Return (X, Y) of the center of cell containing provided text 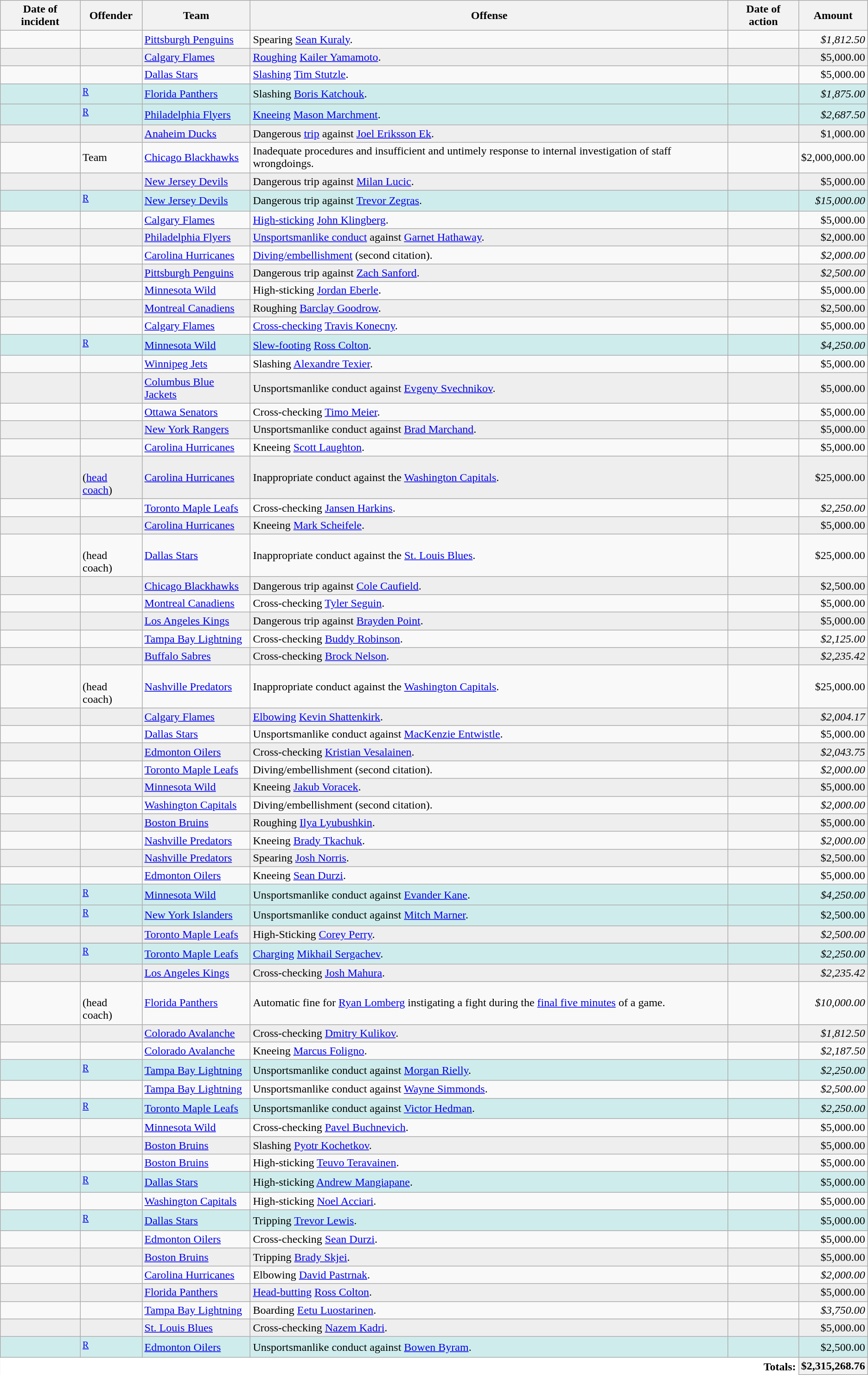
Kneeing Jakub Voracek. (489, 787)
Kneeing Mark Scheifele. (489, 525)
Elbowing David Pastrnak. (489, 1275)
Unsportsmanlike conduct against Brad Marchand. (489, 430)
Inappropriate conduct against the St. Louis Blues. (489, 555)
$10,000.00 (833, 1003)
Unsportsmanlike conduct against Mitch Marner. (489, 916)
Date of incident (40, 16)
Cross-checking Pavel Buchnevich. (489, 1128)
High-sticking John Klingberg. (489, 220)
Kneeing Sean Durzi. (489, 875)
$2,687.50 (833, 115)
$15,000.00 (833, 200)
Cross-checking Tyler Seguin. (489, 603)
$2,000,000.00 (833, 158)
Spearing Josh Norris. (489, 858)
Boarding Eetu Luostarinen. (489, 1310)
Amount (833, 16)
Roughing Kailer Yamamoto. (489, 57)
Cross-checking Jansen Harkins. (489, 508)
Dangerous trip against Cole Caufield. (489, 585)
St. Louis Blues (196, 1328)
Cross-checking Josh Mahura. (489, 973)
Kneeing Brady Tkachuk. (489, 840)
New York Islanders (196, 916)
Kneeing Mason Marchment. (489, 115)
Head-butting Ross Colton. (489, 1292)
$2,125.00 (833, 639)
Cross-checking Sean Durzi. (489, 1240)
$2,043.75 (833, 752)
High-sticking Andrew Mangiapane. (489, 1182)
$1,875.00 (833, 94)
Slashing Boris Katchouk. (489, 94)
Slashing Pyotr Kochetkov. (489, 1145)
Offender (111, 16)
Kneeing Marcus Foligno. (489, 1051)
High-sticking Noel Acciari. (489, 1201)
$2,315,268.76 (833, 1366)
Cross-checking Buddy Robinson. (489, 639)
Date of action (763, 16)
Unsportsmanlike conduct against Evgeny Svechnikov. (489, 388)
Ottawa Senators (196, 412)
Dangerous trip against Trevor Zegras. (489, 200)
Dangerous trip against Brayden Point. (489, 621)
Automatic fine for Ryan Lomberg instigating a fight during the final five minutes of a game. (489, 1003)
$1,000.00 (833, 134)
Spearing Sean Kuraly. (489, 39)
Cross-checking Nazem Kadri. (489, 1328)
Inadequate procedures and insufficient and untimely response to internal investigation of staff wrongdoings. (489, 158)
Unsportsmanlike conduct against Wayne Simmonds. (489, 1089)
Slew-footing Ross Colton. (489, 345)
Slashing Tim Stutzle. (489, 75)
Cross-checking Brock Nelson. (489, 656)
Unsportsmanlike conduct against Morgan Rielly. (489, 1070)
Winnipeg Jets (196, 364)
Totals: (400, 1366)
High-sticking Teuvo Teravainen. (489, 1163)
Dangerous trip against Zach Sanford. (489, 273)
Buffalo Sabres (196, 656)
Dangerous trip against Joel Eriksson Ek. (489, 134)
Kneeing Scott Laughton. (489, 447)
Charging Mikhail Sergachev. (489, 954)
Tripping Brady Skjei. (489, 1257)
High-sticking Jordan Eberle. (489, 290)
Dangerous trip against Milan Lucic. (489, 181)
Tripping Trevor Lewis. (489, 1220)
$3,750.00 (833, 1310)
Unsportsmanlike conduct against Bowen Byram. (489, 1347)
Offense (489, 16)
Roughing Barclay Goodrow. (489, 308)
Unsportsmanlike conduct against MacKenzie Entwistle. (489, 734)
New York Rangers (196, 430)
Cross-checking Dmitry Kulikov. (489, 1033)
Anaheim Ducks (196, 134)
Unsportsmanlike conduct against Victor Hedman. (489, 1109)
Slashing Alexandre Texier. (489, 364)
Cross-checking Kristian Vesalainen. (489, 752)
Elbowing Kevin Shattenkirk. (489, 717)
$2,004.17 (833, 717)
Cross-checking Travis Konecny. (489, 326)
Columbus Blue Jackets (196, 388)
Roughing Ilya Lyubushkin. (489, 822)
High-Sticking Corey Perry. (489, 935)
Unsportsmanlike conduct against Evander Kane. (489, 894)
Cross-checking Timo Meier. (489, 412)
Unsportsmanlike conduct against Garnet Hathaway. (489, 238)
$2,187.50 (833, 1051)
